Determine the [x, y] coordinate at the center of the cell enclosing the given text.  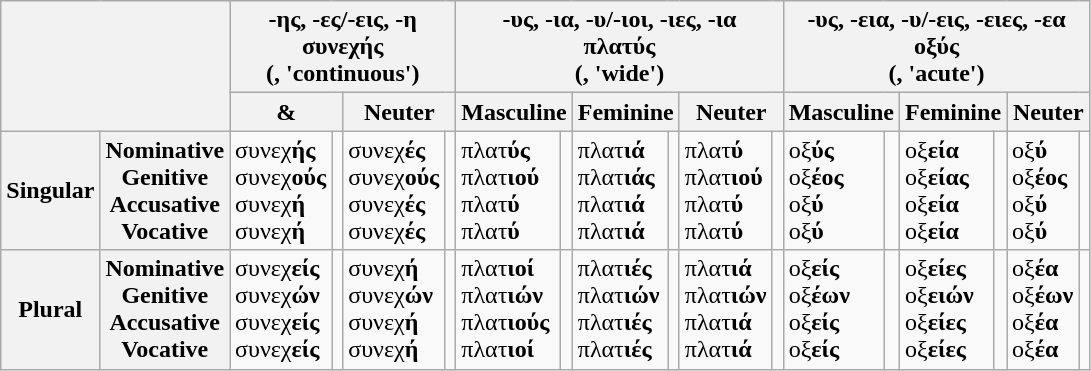
οξείςοξέωνοξείςοξείς [834, 310]
πλατιοίπλατιώνπλατιούςπλατιοί [508, 310]
πλατύπλατιούπλατύπλατύ [726, 190]
οξείαοξείαςοξείαοξεία [947, 190]
συνεχήσυνεχώνσυνεχήσυνεχή [394, 310]
συνεχέςσυνεχούςσυνεχέςσυνεχές [394, 190]
πλατιάπλατιάςπλατιάπλατιά [620, 190]
πλατύςπλατιούπλατύπλατύ [508, 190]
& [286, 112]
-υς, -ια, -υ/-ιοι, -ιες, -ιαπλατύς(, 'wide') [620, 47]
πλατιάπλατιώνπλατιάπλατιά [726, 310]
-υς, -εια, -υ/-εις, -ειες, -εαοξύς(, 'acute') [936, 47]
Singular [50, 190]
Plural [50, 310]
συνεχείςσυνεχώνσυνεχείςσυνεχείς [281, 310]
οξύςοξέοςοξύοξύ [834, 190]
-ης, -ες/-εις, -ησυνεχής (, 'continuous') [343, 47]
οξείεςοξειώνοξείεςοξείες [947, 310]
οξέαοξέωνοξέαοξέα [1043, 310]
πλατιέςπλατιώνπλατιέςπλατιές [620, 310]
οξύοξέοςοξύοξύ [1043, 190]
συνεχήςσυνεχούςσυνεχήσυνεχή [281, 190]
